Scan for the cell matching the given text and deliver its (x, y) coordinate at center. 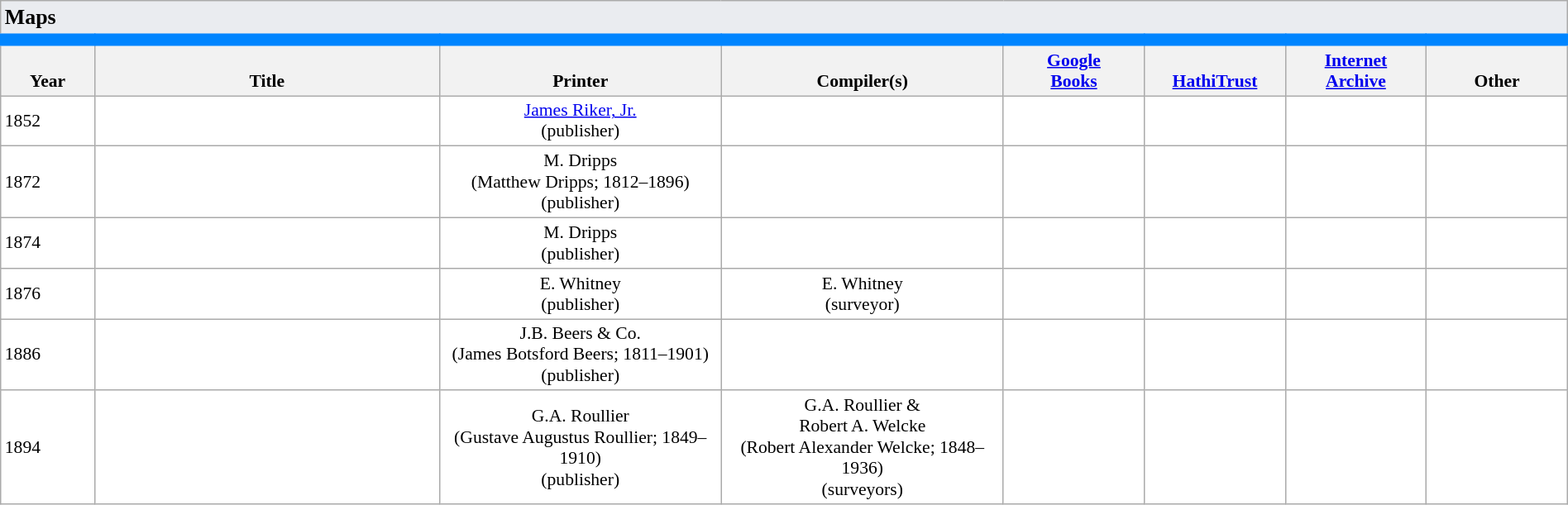
J.B. Beers & Co.(James Botsford Beers; 1811–1901)(publisher) (581, 355)
1894 (48, 448)
Printer (581, 68)
Compiler(s) (862, 68)
Maps (784, 20)
1872 (48, 182)
James Riker, Jr.(publisher) (581, 121)
1886 (48, 355)
InternetArchive (1355, 68)
M. Dripps(publisher) (581, 243)
HathiTrust (1215, 68)
G.A. Roullier &Robert A. Welcke(Robert Alexander Welcke; 1848–1936)(surveyors) (862, 448)
M. Dripps(Matthew Dripps; 1812–1896)(publisher) (581, 182)
Year (48, 68)
Title (266, 68)
GoogleBooks (1073, 68)
1852 (48, 121)
G.A. Roullier(Gustave Augustus Roullier; 1849–1910)(publisher) (581, 448)
E. Whitney(surveyor) (862, 294)
Other (1497, 68)
1874 (48, 243)
E. Whitney(publisher) (581, 294)
1876 (48, 294)
